Identify which cell holds the provided text, then report its (x, y) central coordinate. 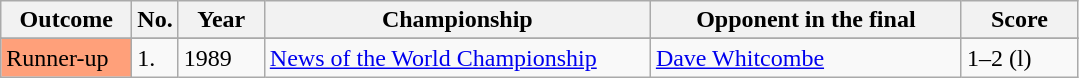
Score (1019, 20)
Dave Whitcombe (806, 58)
News of the World Championship (457, 58)
Year (221, 20)
Championship (457, 20)
1–2 (l) (1019, 58)
Outcome (66, 20)
1. (155, 58)
Opponent in the final (806, 20)
1989 (221, 58)
Runner-up (66, 58)
No. (155, 20)
